Output the [X, Y] coordinate of the center of the cell containing the given text.  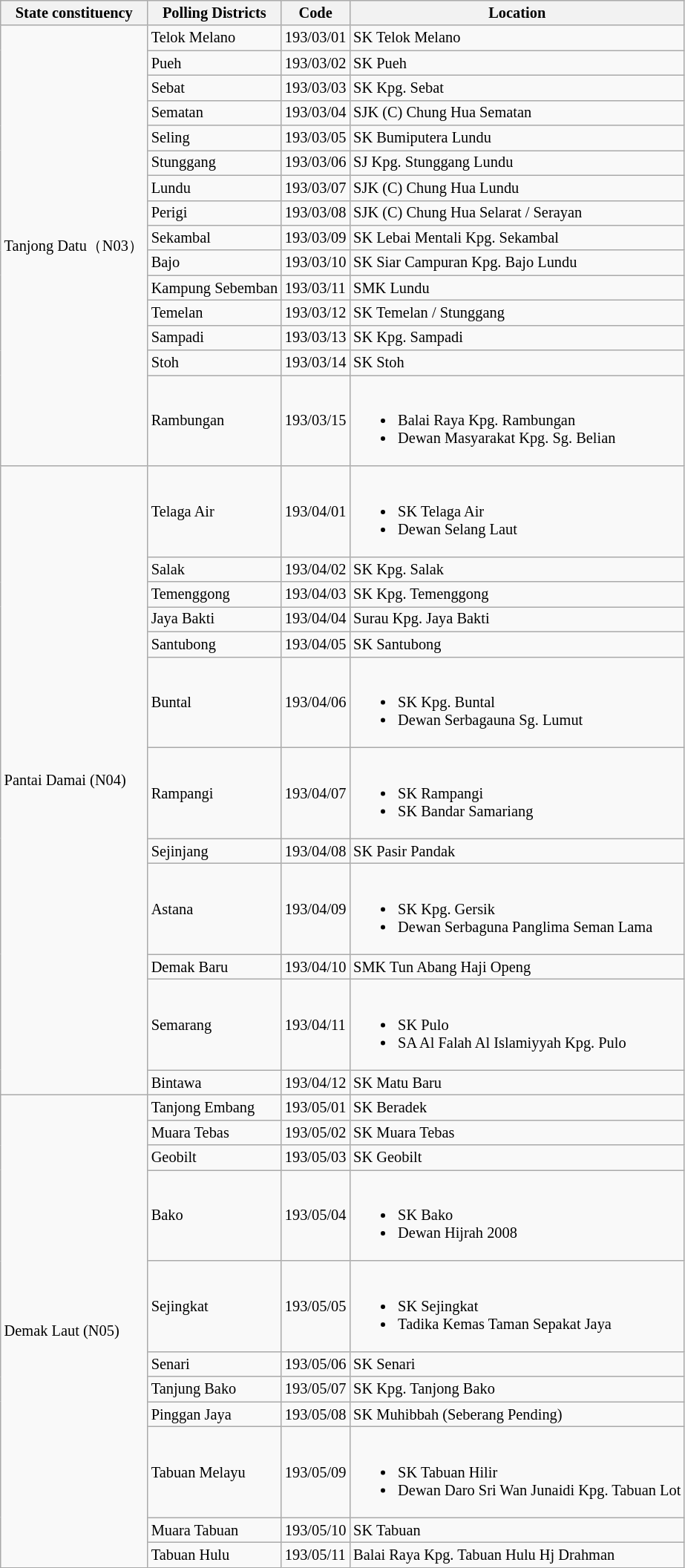
193/03/07 [315, 188]
193/03/02 [315, 63]
Semarang [214, 1024]
193/04/03 [315, 594]
SK Telaga AirDewan Selang Laut [517, 511]
Location [517, 13]
Sejinjang [214, 851]
193/04/01 [315, 511]
SMK Tun Abang Haji Openg [517, 967]
SK Tabuan HilirDewan Daro Sri Wan Junaidi Kpg. Tabuan Lot [517, 1472]
Tabuan Melayu [214, 1472]
Telaga Air [214, 511]
Telok Melano [214, 38]
SK Siar Campuran Kpg. Bajo Lundu [517, 263]
Surau Kpg. Jaya Bakti [517, 619]
SK Santubong [517, 644]
193/04/12 [315, 1083]
SK Kpg. BuntalDewan Serbagauna Sg. Lumut [517, 702]
Jaya Bakti [214, 619]
193/03/10 [315, 263]
Sampadi [214, 338]
Demak Baru [214, 967]
Seling [214, 138]
SK SejingkatTadika Kemas Taman Sepakat Jaya [517, 1306]
Sejingkat [214, 1306]
Polling Districts [214, 13]
SK Geobilt [517, 1158]
Balai Raya Kpg. RambunganDewan Masyarakat Kpg. Sg. Belian [517, 420]
Pueh [214, 63]
193/05/07 [315, 1389]
SMK Lundu [517, 288]
Sematan [214, 113]
Rambungan [214, 420]
Muara Tabuan [214, 1530]
Astana [214, 908]
Pantai Damai (N04) [74, 781]
SK Pueh [517, 63]
193/05/04 [315, 1215]
Tanjong Embang [214, 1107]
Rampangi [214, 793]
193/05/10 [315, 1530]
193/04/02 [315, 569]
193/03/05 [315, 138]
SK Muhibbah (Seberang Pending) [517, 1414]
SK Matu Baru [517, 1083]
SK Bumiputera Lundu [517, 138]
193/03/04 [315, 113]
193/04/05 [315, 644]
193/03/11 [315, 288]
SK Kpg. Salak [517, 569]
SK Lebai Mentali Kpg. Sekambal [517, 237]
Buntal [214, 702]
SJK (C) Chung Hua Sematan [517, 113]
Senari [214, 1364]
SK Senari [517, 1364]
SK Tabuan [517, 1530]
Geobilt [214, 1158]
193/05/11 [315, 1555]
State constituency [74, 13]
SK Telok Melano [517, 38]
Temenggong [214, 594]
193/04/08 [315, 851]
Balai Raya Kpg. Tabuan Hulu Hj Drahman [517, 1555]
Bintawa [214, 1083]
Kampung Sebemban [214, 288]
Pinggan Jaya [214, 1414]
Demak Laut (N05) [74, 1331]
Lundu [214, 188]
SK Kpg. Temenggong [517, 594]
SJK (C) Chung Hua Lundu [517, 188]
193/04/06 [315, 702]
SK Kpg. GersikDewan Serbaguna Panglima Seman Lama [517, 908]
SK Kpg. Tanjong Bako [517, 1389]
Santubong [214, 644]
Sebat [214, 88]
SK BakoDewan Hijrah 2008 [517, 1215]
SK Pasir Pandak [517, 851]
Code [315, 13]
SK PuloSA Al Falah Al Islamiyyah Kpg. Pulo [517, 1024]
193/05/01 [315, 1107]
193/05/03 [315, 1158]
Muara Tebas [214, 1132]
193/03/09 [315, 237]
193/05/06 [315, 1364]
SK Kpg. Sampadi [517, 338]
193/03/14 [315, 363]
Bajo [214, 263]
Tabuan Hulu [214, 1555]
Temelan [214, 312]
SK Beradek [517, 1107]
SJK (C) Chung Hua Selarat / Serayan [517, 213]
SK Temelan / Stunggang [517, 312]
Stoh [214, 363]
Tanjong Datu（N03） [74, 246]
193/05/08 [315, 1414]
Bako [214, 1215]
Sekambal [214, 237]
193/04/11 [315, 1024]
193/05/02 [315, 1132]
193/05/05 [315, 1306]
SJ Kpg. Stunggang Lundu [517, 163]
SK RampangiSK Bandar Samariang [517, 793]
193/04/09 [315, 908]
193/04/04 [315, 619]
SK Stoh [517, 363]
193/05/09 [315, 1472]
193/03/08 [315, 213]
193/03/15 [315, 420]
193/04/10 [315, 967]
SK Kpg. Sebat [517, 88]
SK Muara Tebas [517, 1132]
Salak [214, 569]
193/03/12 [315, 312]
193/03/01 [315, 38]
193/03/13 [315, 338]
193/04/07 [315, 793]
Tanjung Bako [214, 1389]
193/03/03 [315, 88]
Perigi [214, 213]
Stunggang [214, 163]
193/03/06 [315, 163]
